Scan for the cell matching the given text and deliver its (x, y) coordinate at center. 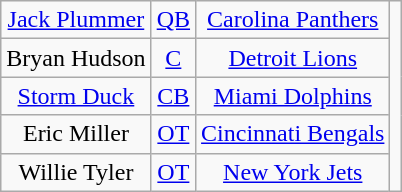
Willie Tyler (76, 172)
C (173, 58)
Jack Plummer (76, 20)
Detroit Lions (293, 58)
Bryan Hudson (76, 58)
Carolina Panthers (293, 20)
Storm Duck (76, 96)
New York Jets (293, 172)
Eric Miller (76, 134)
CB (173, 96)
Cincinnati Bengals (293, 134)
QB (173, 20)
Miami Dolphins (293, 96)
